Extract the (x, y) coordinate from the center of the cell holding the provided text.  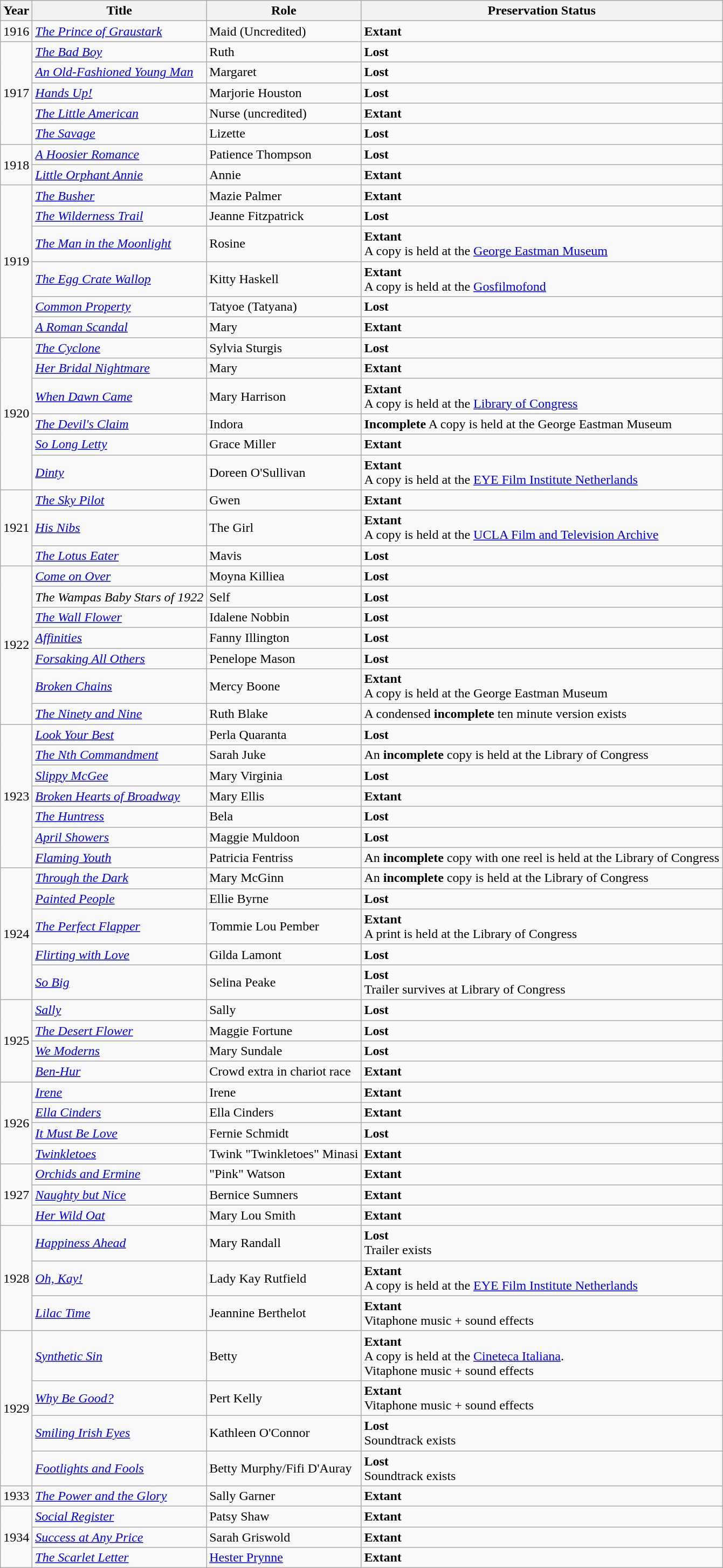
The Perfect Flapper (120, 927)
Role (284, 11)
1933 (16, 1496)
"Pink" Watson (284, 1174)
Mary Lou Smith (284, 1215)
A Hoosier Romance (120, 154)
1917 (16, 93)
Betty (284, 1355)
Smiling Irish Eyes (120, 1433)
Mazie Palmer (284, 195)
Mary Virginia (284, 776)
The Little American (120, 113)
The Power and the Glory (120, 1496)
The Prince of Graustark (120, 31)
The Desert Flower (120, 1031)
Rosine (284, 244)
An incomplete copy with one reel is held at the Library of Congress (542, 858)
Title (120, 11)
Mercy Boone (284, 686)
Broken Hearts of Broadway (120, 796)
Through the Dark (120, 878)
Patricia Fentriss (284, 858)
The Sky Pilot (120, 500)
Extant A print is held at the Library of Congress (542, 927)
Dinty (120, 473)
Success at Any Price (120, 1537)
Jeanne Fitzpatrick (284, 216)
The Bad Boy (120, 52)
Crowd extra in chariot race (284, 1072)
Naughty but Nice (120, 1195)
1925 (16, 1040)
Flaming Youth (120, 858)
Mavis (284, 556)
Lost Trailer survives at Library of Congress (542, 982)
The Devil's Claim (120, 424)
1920 (16, 414)
Ruth Blake (284, 714)
Extant A copy is held at the Library of Congress (542, 396)
Twinkletoes (120, 1154)
Oh, Kay! (120, 1278)
1923 (16, 796)
Perla Quaranta (284, 735)
Maggie Fortune (284, 1031)
The Ninety and Nine (120, 714)
1929 (16, 1408)
Footlights and Fools (120, 1468)
1916 (16, 31)
The Huntress (120, 817)
The Man in the Moonlight (120, 244)
The Nth Commandment (120, 755)
Grace Miller (284, 444)
Fanny Illington (284, 638)
Look Your Best (120, 735)
1927 (16, 1195)
Margaret (284, 72)
Lilac Time (120, 1313)
Indora (284, 424)
Ruth (284, 52)
Flirting with Love (120, 954)
Lost Trailer exists (542, 1243)
Betty Murphy/Fifi D'Auray (284, 1468)
We Moderns (120, 1051)
Extant A copy is held at the UCLA Film and Television Archive (542, 528)
Little Orphant Annie (120, 175)
The Lotus Eater (120, 556)
Extant A copy is held at the Gosfilmofond (542, 278)
Mary Ellis (284, 796)
Extant A copy is held at the Cineteca Italiana. Vitaphone music + sound effects (542, 1355)
Preservation Status (542, 11)
Sarah Juke (284, 755)
Nurse (uncredited) (284, 113)
Ben-Hur (120, 1072)
When Dawn Came (120, 396)
Tommie Lou Pember (284, 927)
Penelope Mason (284, 659)
The Wilderness Trail (120, 216)
Forsaking All Others (120, 659)
Bernice Sumners (284, 1195)
Sylvia Sturgis (284, 348)
Common Property (120, 307)
The Savage (120, 134)
Pert Kelly (284, 1398)
Self (284, 597)
Painted People (120, 899)
The Wampas Baby Stars of 1922 (120, 597)
1921 (16, 528)
Her Wild Oat (120, 1215)
An Old-Fashioned Young Man (120, 72)
Happiness Ahead (120, 1243)
Jeannine Berthelot (284, 1313)
The Girl (284, 528)
The Wall Flower (120, 617)
ExtantVitaphone music + sound effects (542, 1313)
Lizette (284, 134)
Twink "Twinkletoes" Minasi (284, 1154)
Marjorie Houston (284, 93)
The Egg Crate Wallop (120, 278)
Bela (284, 817)
Selina Peake (284, 982)
Patience Thompson (284, 154)
Kitty Haskell (284, 278)
1918 (16, 165)
Gilda Lamont (284, 954)
His Nibs (120, 528)
A Roman Scandal (120, 327)
Mary Randall (284, 1243)
Patsy Shaw (284, 1517)
Slippy McGee (120, 776)
Lady Kay Rutfield (284, 1278)
1934 (16, 1537)
Idalene Nobbin (284, 617)
Fernie Schmidt (284, 1133)
1928 (16, 1278)
1922 (16, 645)
Sarah Griswold (284, 1537)
Maid (Uncredited) (284, 31)
The Cyclone (120, 348)
So Big (120, 982)
1924 (16, 934)
Mary Sundale (284, 1051)
Her Bridal Nightmare (120, 368)
So Long Letty (120, 444)
Why Be Good? (120, 1398)
Maggie Muldoon (284, 837)
Affinities (120, 638)
Kathleen O'Connor (284, 1433)
Year (16, 11)
1919 (16, 261)
Annie (284, 175)
Mary Harrison (284, 396)
Social Register (120, 1517)
Sally Garner (284, 1496)
Extant Vitaphone music + sound effects (542, 1398)
April Showers (120, 837)
Doreen O'Sullivan (284, 473)
Hands Up! (120, 93)
Hester Prynne (284, 1558)
A condensed incomplete ten minute version exists (542, 714)
The Scarlet Letter (120, 1558)
The Busher (120, 195)
Synthetic Sin (120, 1355)
Gwen (284, 500)
Tatyoe (Tatyana) (284, 307)
Broken Chains (120, 686)
Mary McGinn (284, 878)
Moyna Killiea (284, 576)
Ellie Byrne (284, 899)
Orchids and Ermine (120, 1174)
1926 (16, 1123)
Come on Over (120, 576)
Incomplete A copy is held at the George Eastman Museum (542, 424)
It Must Be Love (120, 1133)
